Return (x, y) of the center of cell containing provided text 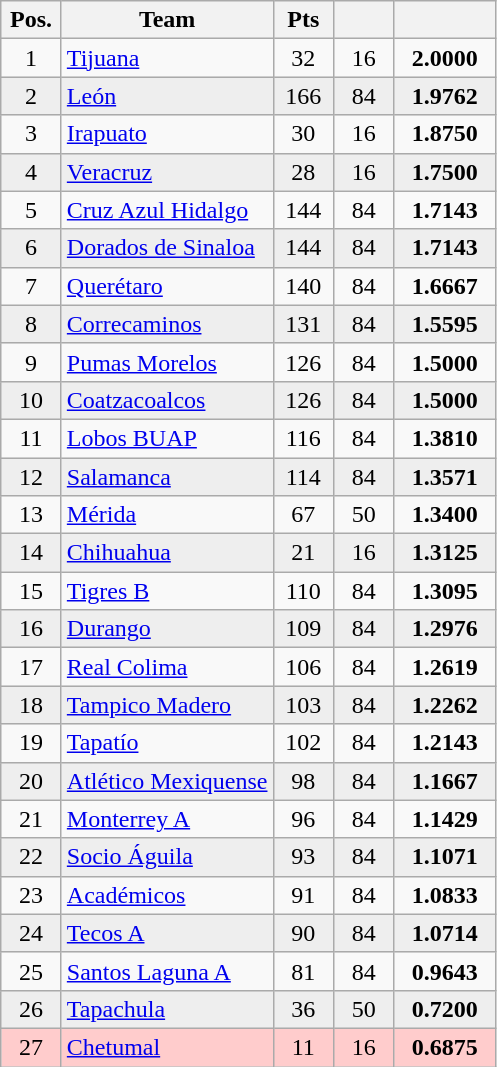
166 (304, 96)
131 (304, 324)
28 (304, 172)
1.6667 (444, 286)
1.2619 (444, 667)
23 (32, 895)
18 (32, 705)
4 (32, 172)
Querétaro (167, 286)
Monterrey A (167, 819)
Veracruz (167, 172)
Cruz Azul Hidalgo (167, 210)
14 (32, 553)
20 (32, 781)
8 (32, 324)
116 (304, 438)
Chihuahua (167, 553)
1.3125 (444, 553)
1.8750 (444, 134)
91 (304, 895)
96 (304, 819)
1.5595 (444, 324)
5 (32, 210)
109 (304, 629)
1.1429 (444, 819)
Correcaminos (167, 324)
León (167, 96)
Salamanca (167, 477)
Tigres B (167, 591)
2 (32, 96)
Atlético Mexiquense (167, 781)
30 (304, 134)
9 (32, 362)
1.3810 (444, 438)
Tapatío (167, 743)
114 (304, 477)
1.1667 (444, 781)
1.3571 (444, 477)
1.1071 (444, 857)
17 (32, 667)
10 (32, 400)
0.7200 (444, 1009)
7 (32, 286)
Santos Laguna A (167, 971)
Socio Águila (167, 857)
6 (32, 248)
93 (304, 857)
Tecos A (167, 933)
102 (304, 743)
Team (167, 20)
Tapachula (167, 1009)
3 (32, 134)
32 (304, 58)
106 (304, 667)
19 (32, 743)
1.2143 (444, 743)
0.6875 (444, 1047)
140 (304, 286)
1 (32, 58)
24 (32, 933)
2.0000 (444, 58)
67 (304, 515)
Académicos (167, 895)
Dorados de Sinaloa (167, 248)
12 (32, 477)
1.3095 (444, 591)
Irapuato (167, 134)
103 (304, 705)
98 (304, 781)
Lobos BUAP (167, 438)
Tijuana (167, 58)
Coatzacoalcos (167, 400)
36 (304, 1009)
1.2262 (444, 705)
Pts (304, 20)
Pos. (32, 20)
22 (32, 857)
0.9643 (444, 971)
1.0833 (444, 895)
25 (32, 971)
Real Colima (167, 667)
Durango (167, 629)
Pumas Morelos (167, 362)
13 (32, 515)
Tampico Madero (167, 705)
1.3400 (444, 515)
81 (304, 971)
1.0714 (444, 933)
27 (32, 1047)
1.7500 (444, 172)
26 (32, 1009)
15 (32, 591)
Chetumal (167, 1047)
90 (304, 933)
1.2976 (444, 629)
Mérida (167, 515)
110 (304, 591)
1.9762 (444, 96)
